Capture the cell that displays the provided text and extract its [X, Y] central coordinate. 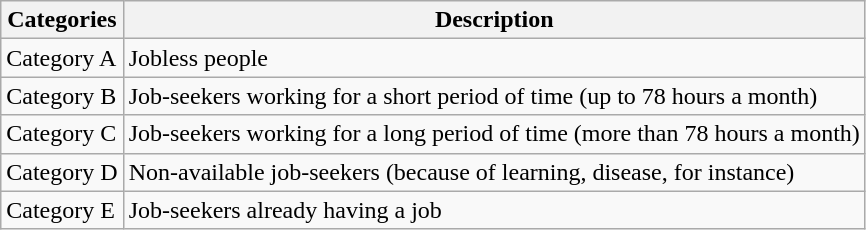
Category E [62, 210]
Jobless people [494, 58]
Job-seekers already having a job [494, 210]
Description [494, 20]
Job-seekers working for a long period of time (more than 78 hours a month) [494, 134]
Category A [62, 58]
Categories [62, 20]
Category C [62, 134]
Category B [62, 96]
Non-available job-seekers (because of learning, disease, for instance) [494, 172]
Category D [62, 172]
Job-seekers working for a short period of time (up to 78 hours a month) [494, 96]
